Scan for the cell matching the given text and deliver its (X, Y) coordinate at center. 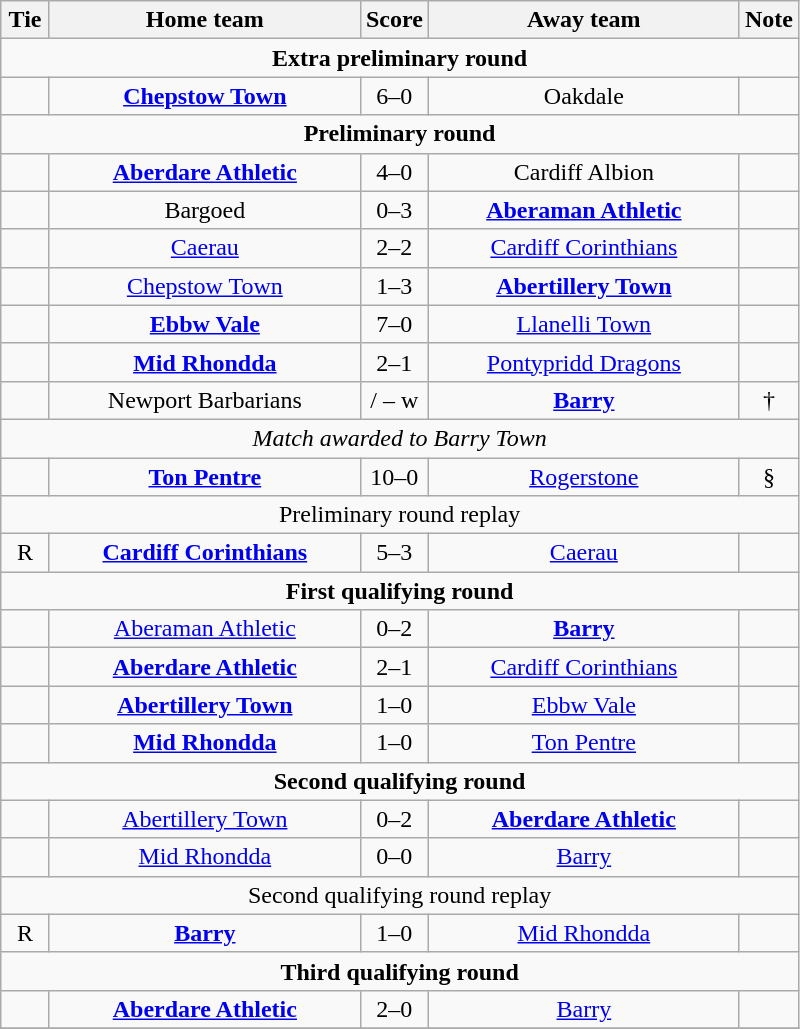
Home team (204, 20)
Second qualifying round (400, 781)
§ (768, 477)
Third qualifying round (400, 971)
6–0 (394, 96)
7–0 (394, 324)
Preliminary round replay (400, 515)
0–3 (394, 210)
Rogerstone (584, 477)
Extra preliminary round (400, 58)
Newport Barbarians (204, 400)
10–0 (394, 477)
2–0 (394, 1009)
Away team (584, 20)
Bargoed (204, 210)
Second qualifying round replay (400, 895)
0–0 (394, 857)
Oakdale (584, 96)
Note (768, 20)
Pontypridd Dragons (584, 362)
Cardiff Albion (584, 172)
First qualifying round (400, 591)
Tie (26, 20)
5–3 (394, 553)
Preliminary round (400, 134)
1–3 (394, 286)
Llanelli Town (584, 324)
Score (394, 20)
Match awarded to Barry Town (400, 438)
2–2 (394, 248)
† (768, 400)
4–0 (394, 172)
/ – w (394, 400)
